Return the (x, y) coordinate for the center point of the cell that contains the specified text.  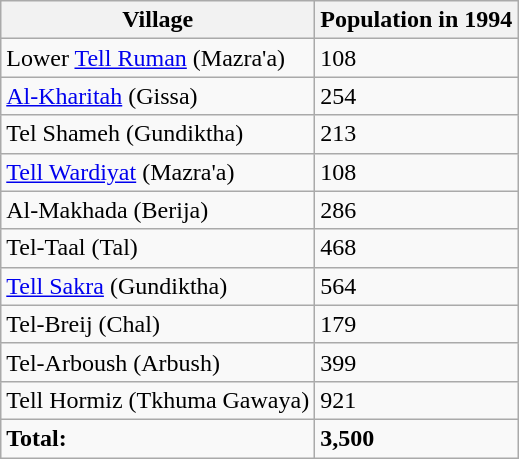
Tel-Arboush (Arbush) (158, 362)
564 (416, 286)
Al-Kharitah (Gissa) (158, 96)
3,500 (416, 438)
Population in 1994 (416, 20)
286 (416, 210)
399 (416, 362)
Total: (158, 438)
Tell Wardiyat (Mazra'a) (158, 172)
Tel-Breij (Chal) (158, 324)
921 (416, 400)
Tel-Taal (Tal) (158, 248)
Lower Tell Ruman (Mazra'a) (158, 58)
Village (158, 20)
213 (416, 134)
254 (416, 96)
Al-Makhada (Berija) (158, 210)
179 (416, 324)
468 (416, 248)
Tell Hormiz (Tkhuma Gawaya) (158, 400)
Tell Sakra (Gundiktha) (158, 286)
Tel Shameh (Gundiktha) (158, 134)
